Provide the [X, Y] coordinate of the cell's center where the given text is located.  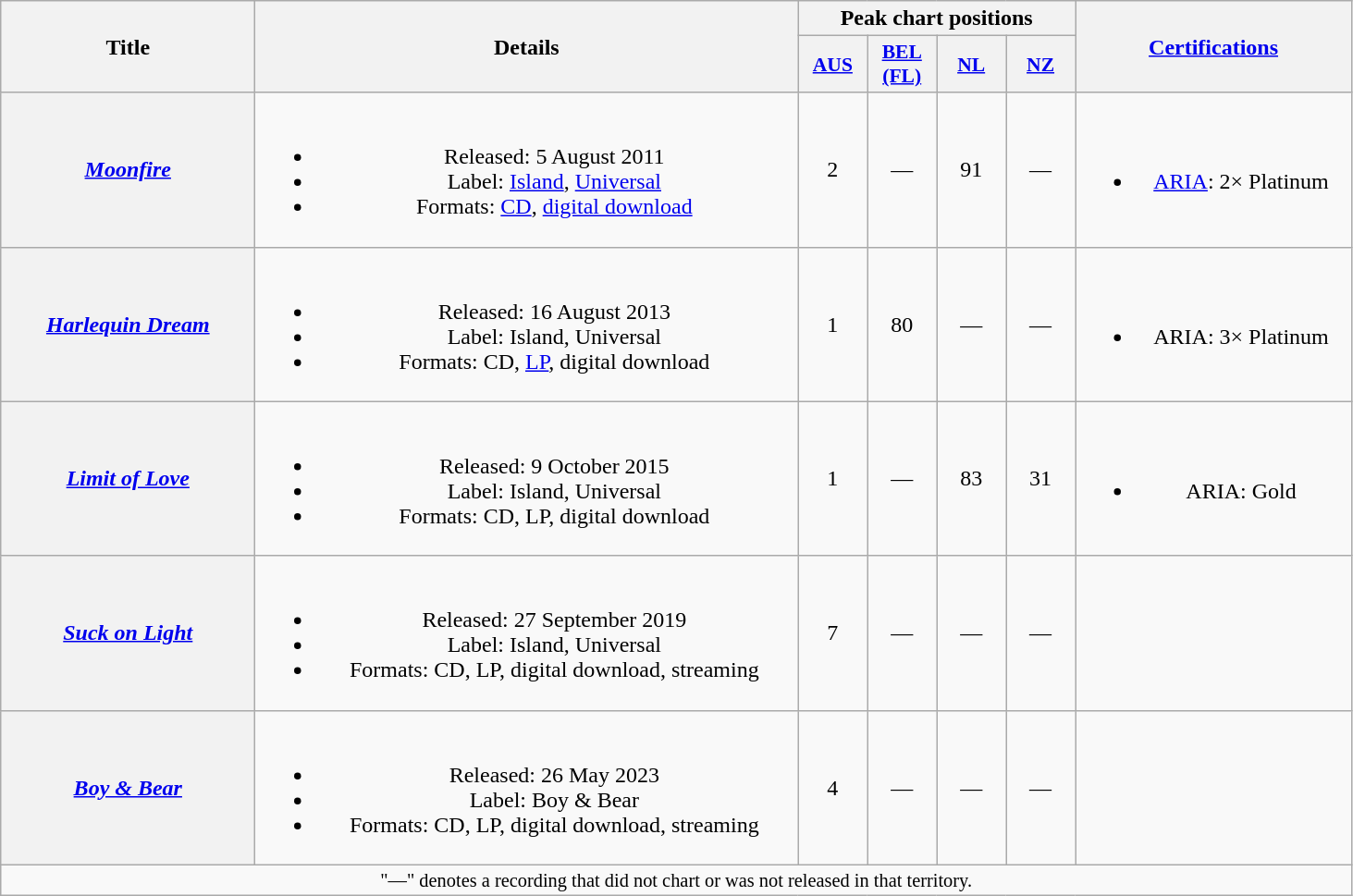
Boy & Bear [128, 788]
Harlequin Dream [128, 324]
80 [903, 324]
ARIA: 3× Platinum [1213, 324]
Moonfire [128, 170]
Suck on Light [128, 632]
Released: 5 August 2011Label: Island, UniversalFormats: CD, digital download [527, 170]
4 [832, 788]
Released: 9 October 2015Label: Island, UniversalFormats: CD, LP, digital download [527, 479]
NZ [1041, 65]
Title [128, 46]
Certifications [1213, 46]
2 [832, 170]
Limit of Love [128, 479]
91 [971, 170]
AUS [832, 65]
31 [1041, 479]
83 [971, 479]
ARIA: Gold [1213, 479]
"—" denotes a recording that did not chart or was not released in that territory. [677, 880]
Released: 16 August 2013Label: Island, UniversalFormats: CD, LP, digital download [527, 324]
ARIA: 2× Platinum [1213, 170]
Details [527, 46]
Peak chart positions [937, 18]
Released: 27 September 2019Label: Island, UniversalFormats: CD, LP, digital download, streaming [527, 632]
BEL(FL) [903, 65]
Released: 26 May 2023Label: Boy & BearFormats: CD, LP, digital download, streaming [527, 788]
NL [971, 65]
7 [832, 632]
